Locate the cell with the specified text and output its [x, y] center coordinate. 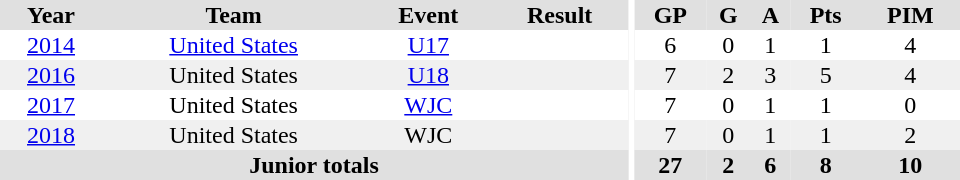
2017 [51, 105]
Year [51, 15]
U17 [428, 45]
3 [770, 75]
GP [670, 15]
Junior totals [314, 165]
27 [670, 165]
2014 [51, 45]
Event [428, 15]
2016 [51, 75]
10 [910, 165]
5 [826, 75]
G [728, 15]
8 [826, 165]
Result [560, 15]
Pts [826, 15]
PIM [910, 15]
2018 [51, 135]
A [770, 15]
U18 [428, 75]
Team [234, 15]
